For the text-containing cell, return its midpoint in (x, y) coordinate format. 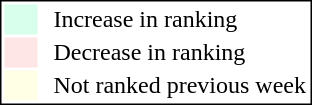
Increase in ranking (180, 19)
Decrease in ranking (180, 53)
Not ranked previous week (180, 85)
